Scan for the cell matching the given text and deliver its [X, Y] coordinate at center. 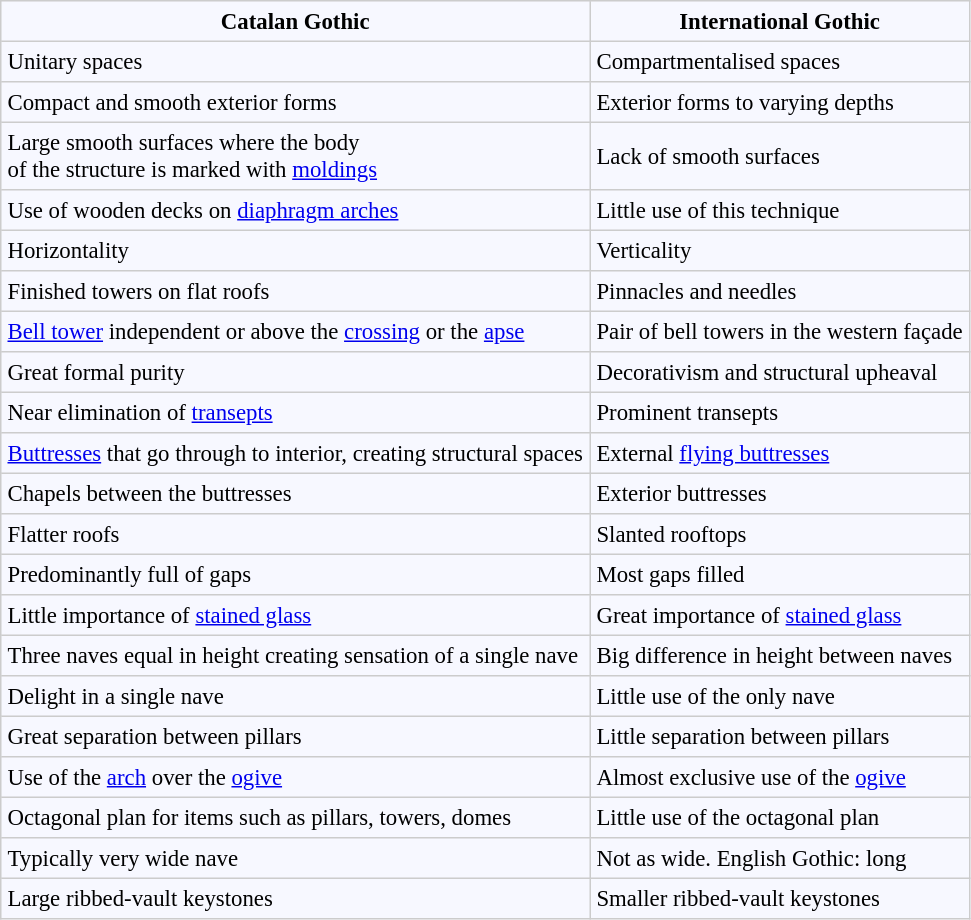
Most gaps filled [780, 574]
Flatter roofs [296, 534]
Compact and smooth exterior forms [296, 102]
Little use of the only nave [780, 696]
Catalan Gothic [296, 21]
Little importance of stained glass [296, 615]
External flying buttresses [780, 453]
Near elimination of transepts [296, 412]
Decorativism and structural upheaval [780, 372]
Great separation between pillars [296, 736]
Large smooth surfaces where the body of the structure is marked with moldings [296, 156]
Pair of bell towers in the western façade [780, 331]
Great formal purity [296, 372]
Exterior buttresses [780, 493]
Great importance of stained glass [780, 615]
Pinnacles and needles [780, 291]
Slanted rooftops [780, 534]
Large ribbed-vault keystones [296, 898]
Not as wide. English Gothic: long [780, 858]
Delight in a single nave [296, 696]
Predominantly full of gaps [296, 574]
International Gothic [780, 21]
Lack of smooth surfaces [780, 156]
Prominent transepts [780, 412]
Octagonal plan for items such as pillars, towers, domes [296, 817]
Buttresses that go through to interior, creating structural spaces [296, 453]
Three naves equal in height creating sensation of a single nave [296, 655]
Use of wooden decks on diaphragm arches [296, 210]
Bell tower independent or above the crossing or the apse [296, 331]
Finished towers on flat roofs [296, 291]
Chapels between the buttresses [296, 493]
Smaller ribbed-vault keystones [780, 898]
Typically very wide nave [296, 858]
Compartmentalised spaces [780, 61]
Horizontality [296, 250]
Almost exclusive use of the ogive [780, 777]
Little use of the octagonal plan [780, 817]
Use of the arch over the ogive [296, 777]
Little separation between pillars [780, 736]
Big difference in height between naves [780, 655]
Exterior forms to varying depths [780, 102]
Verticality [780, 250]
Unitary spaces [296, 61]
Little use of this technique [780, 210]
